Search for the cell housing the specified text and yield its [x, y] center coordinate. 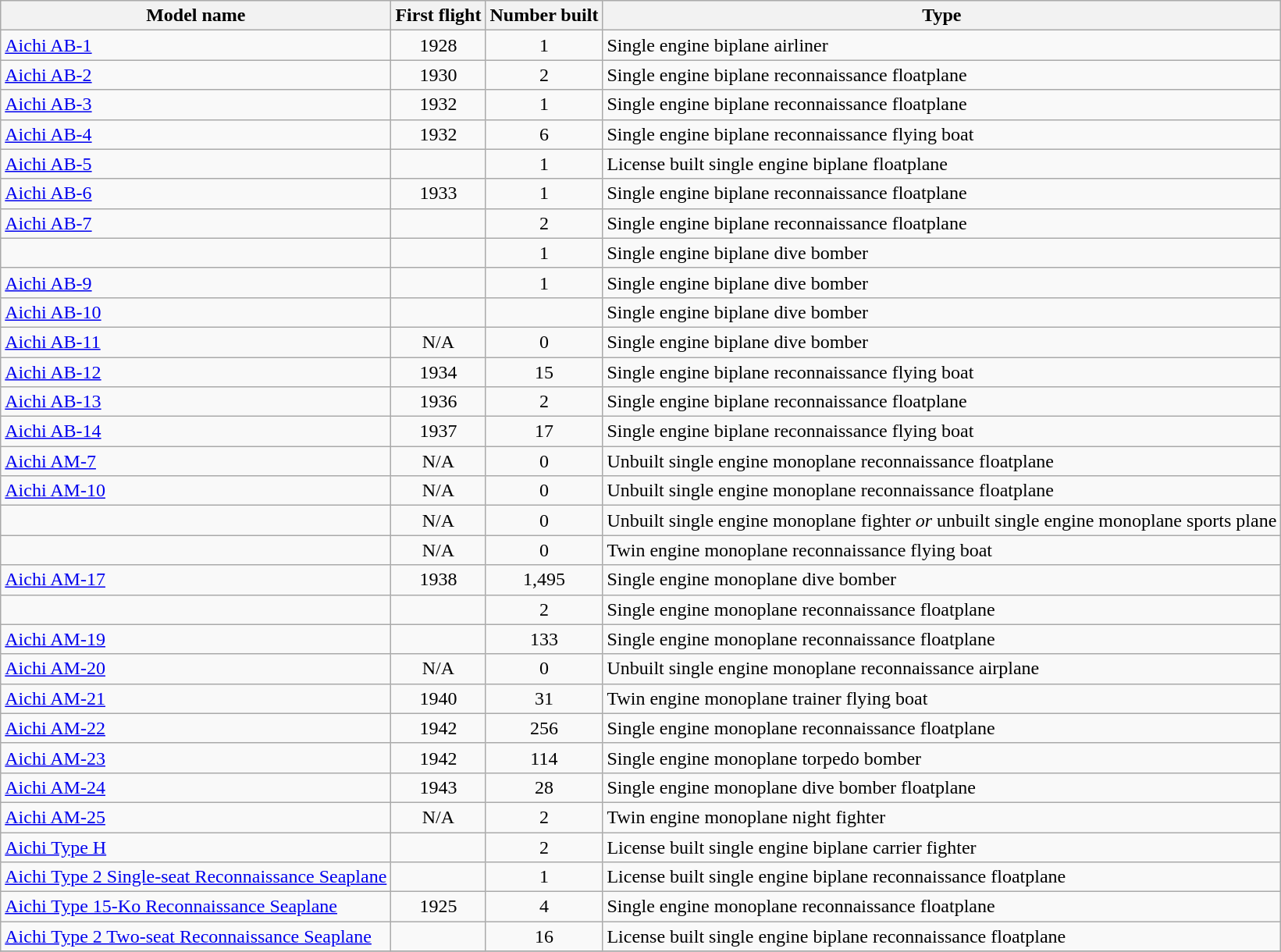
4 [544, 907]
License built single engine biplane floatplane [941, 164]
Unbuilt single engine monoplane fighter or unbuilt single engine monoplane sports plane [941, 520]
1925 [439, 907]
1938 [439, 580]
Aichi AM-20 [196, 669]
17 [544, 432]
Aichi AM-10 [196, 491]
1928 [439, 45]
256 [544, 728]
Aichi AM-19 [196, 639]
Aichi AB-7 [196, 223]
16 [544, 936]
Unbuilt single engine monoplane reconnaissance airplane [941, 669]
133 [544, 639]
Aichi AM-23 [196, 758]
Aichi Type H [196, 847]
Aichi AM-7 [196, 461]
Aichi AB-14 [196, 432]
Single engine monoplane dive bomber [941, 580]
1934 [439, 372]
Single engine monoplane dive bomber floatplane [941, 787]
1933 [439, 194]
Aichi AB-10 [196, 312]
Twin engine monoplane reconnaissance flying boat [941, 550]
Model name [196, 16]
Aichi Type 15-Ko Reconnaissance Seaplane [196, 907]
Type [941, 16]
Aichi AM-24 [196, 787]
Aichi AM-22 [196, 728]
Twin engine monoplane night fighter [941, 817]
1937 [439, 432]
Aichi AB-3 [196, 105]
Single engine monoplane torpedo bomber [941, 758]
License built single engine biplane carrier fighter [941, 847]
1940 [439, 698]
Twin engine monoplane trainer flying boat [941, 698]
Aichi AB-9 [196, 282]
Aichi AB-5 [196, 164]
Aichi AM-25 [196, 817]
Aichi AB-1 [196, 45]
6 [544, 134]
114 [544, 758]
First flight [439, 16]
Aichi AM-17 [196, 580]
Aichi AM-21 [196, 698]
28 [544, 787]
Aichi Type 2 Two-seat Reconnaissance Seaplane [196, 936]
1930 [439, 75]
Aichi AB-4 [196, 134]
1943 [439, 787]
Aichi Type 2 Single-seat Reconnaissance Seaplane [196, 877]
Number built [544, 16]
Aichi AB-2 [196, 75]
Aichi AB-6 [196, 194]
Single engine biplane airliner [941, 45]
Aichi AB-13 [196, 402]
Aichi AB-12 [196, 372]
1936 [439, 402]
31 [544, 698]
Aichi AB-11 [196, 342]
1,495 [544, 580]
15 [544, 372]
